Scan for the cell matching the given text and deliver its (x, y) coordinate at center. 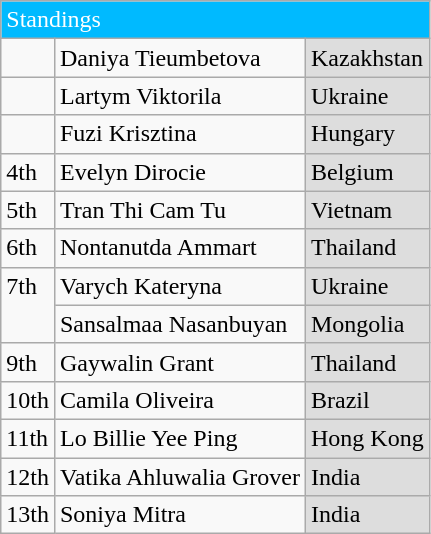
Nontanutda Ammart (180, 248)
Soniya Mitra (180, 515)
Standings (215, 20)
Vatika Ahluwalia Grover (180, 477)
Lartym Viktorila (180, 96)
5th (28, 210)
Mongolia (367, 324)
10th (28, 400)
4th (28, 172)
Varych Kateryna (180, 286)
Lo Billie Yee Ping (180, 438)
Gaywalin Grant (180, 362)
Sansalmaa Nasanbuyan (180, 324)
6th (28, 248)
13th (28, 515)
Daniya Tieumbetova (180, 58)
12th (28, 477)
Camila Oliveira (180, 400)
11th (28, 438)
Hong Kong (367, 438)
Evelyn Dirocie (180, 172)
Vietnam (367, 210)
Brazil (367, 400)
7th (28, 305)
Belgium (367, 172)
Kazakhstan (367, 58)
Fuzi Krisztina (180, 134)
9th (28, 362)
Tran Thi Cam Tu (180, 210)
Hungary (367, 134)
